Provide the [X, Y] coordinate of the cell's center where the given text is located.  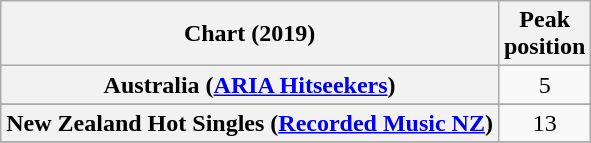
Australia (ARIA Hitseekers) [250, 85]
Peakposition [544, 34]
13 [544, 123]
5 [544, 85]
New Zealand Hot Singles (Recorded Music NZ) [250, 123]
Chart (2019) [250, 34]
